Determine the (X, Y) coordinate at the center of the cell enclosing the given text.  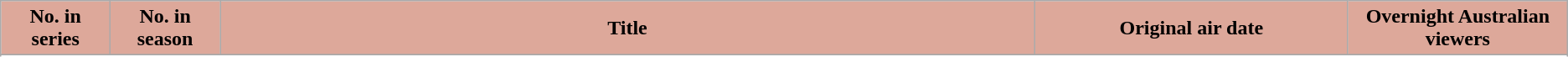
Title (628, 28)
No. inseries (55, 28)
Overnight Australian viewers (1457, 28)
Original air date (1191, 28)
No. inseason (166, 28)
